Determine the [x, y] coordinate at the center of the cell enclosing the given text.  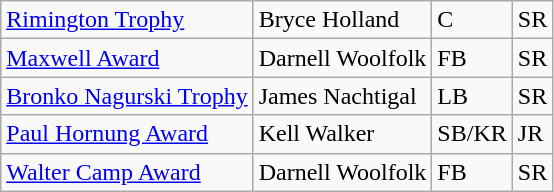
Kell Walker [342, 134]
Walter Camp Award [127, 172]
Maxwell Award [127, 58]
JR [532, 134]
Bryce Holland [342, 20]
LB [472, 96]
C [472, 20]
James Nachtigal [342, 96]
Paul Hornung Award [127, 134]
SB/KR [472, 134]
Bronko Nagurski Trophy [127, 96]
Rimington Trophy [127, 20]
